Pinpoint the cell where the given text exists, returning its [X, Y] midpoint coordinate. 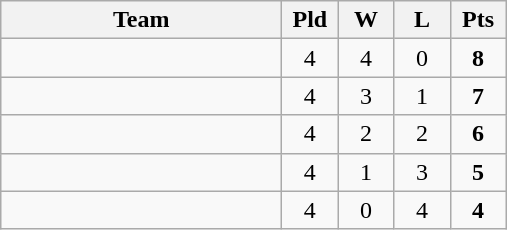
8 [478, 58]
Team [142, 20]
6 [478, 134]
Pld [310, 20]
L [422, 20]
W [366, 20]
Pts [478, 20]
7 [478, 96]
5 [478, 172]
